For the text-containing cell, return its midpoint in [X, Y] coordinate format. 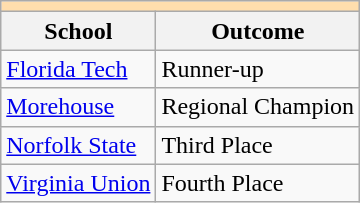
Morehouse [78, 107]
Fourth Place [258, 183]
Florida Tech [78, 69]
Third Place [258, 145]
Outcome [258, 31]
Norfolk State [78, 145]
Runner-up [258, 69]
School [78, 31]
Regional Champion [258, 107]
Virginia Union [78, 183]
